Output the (x, y) coordinate of the center of the cell containing the given text.  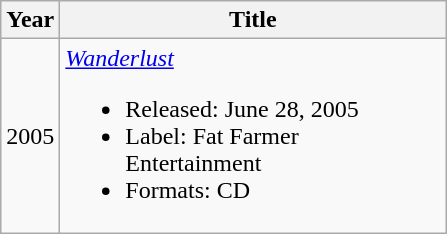
Year (30, 20)
WanderlustReleased: June 28, 2005Label: Fat Farmer EntertainmentFormats: CD (253, 136)
Title (253, 20)
2005 (30, 136)
